Output the [X, Y] coordinate of the center of the cell containing the given text.  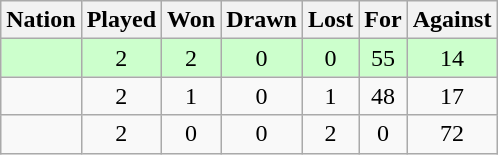
17 [452, 96]
Lost [330, 20]
Drawn [262, 20]
Against [452, 20]
72 [452, 134]
For [383, 20]
Played [121, 20]
14 [452, 58]
Nation [41, 20]
55 [383, 58]
48 [383, 96]
Won [192, 20]
